Determine the (X, Y) coordinate at the center of the cell enclosing the given text.  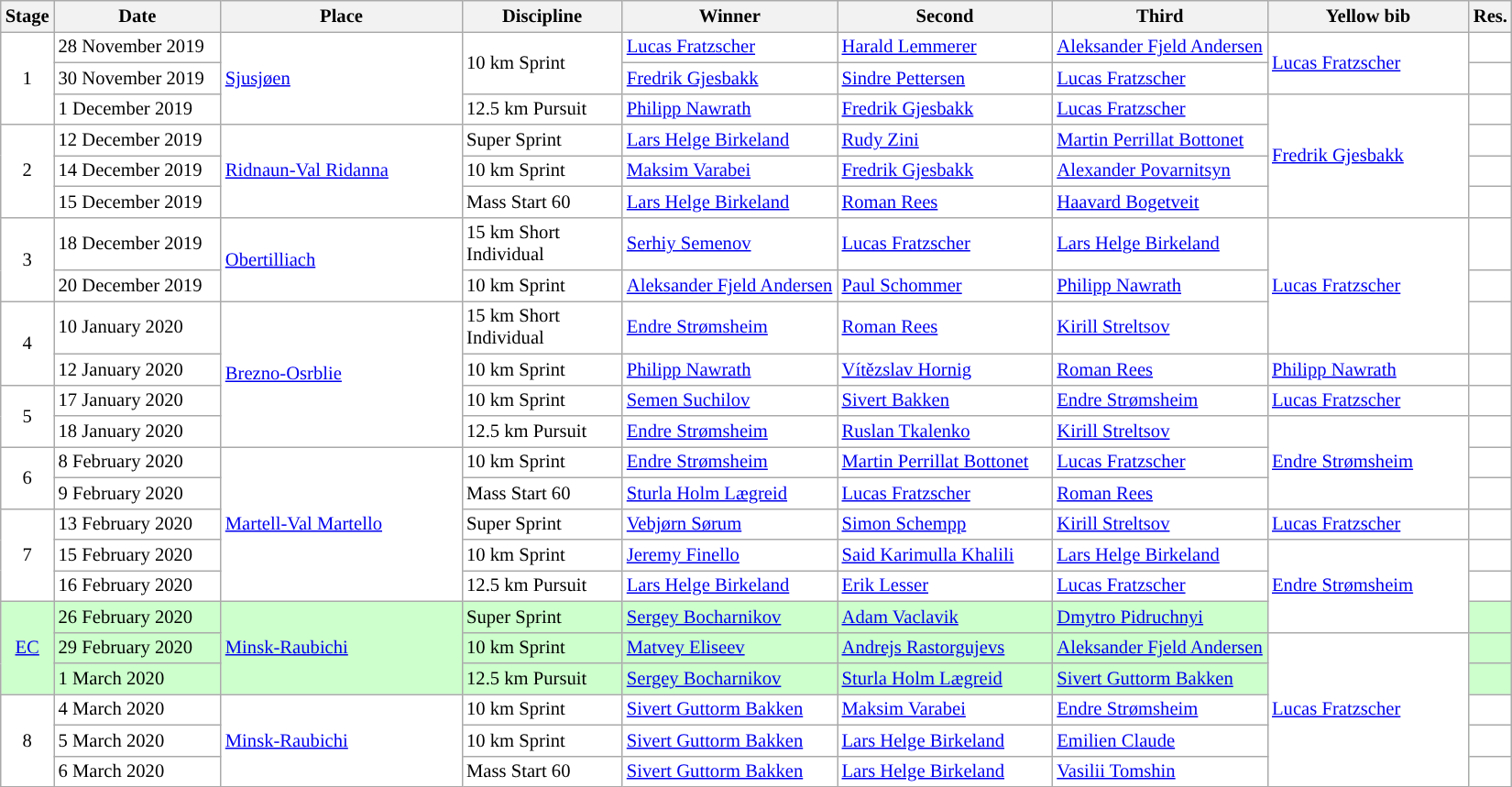
20 December 2019 (137, 285)
15 February 2020 (137, 554)
12 January 2020 (137, 369)
Haavard Bogetveit (1160, 202)
Rudy Zini (946, 140)
26 February 2020 (137, 617)
Semen Suchilov (729, 400)
Matvey Eliseev (729, 648)
Winner (729, 16)
Sindre Pettersen (946, 78)
Vítězslav Hornig (946, 369)
8 (27, 740)
5 (27, 416)
Sjusjøen (341, 77)
Brezno-Osrblie (341, 374)
Harald Lemmerer (946, 47)
12 December 2019 (137, 140)
Vebjørn Sørum (729, 524)
6 (27, 477)
1 March 2020 (137, 679)
Jeremy Finello (729, 554)
Sivert Bakken (946, 400)
Alexander Povarnitsyn (1160, 170)
9 February 2020 (137, 493)
29 February 2020 (137, 648)
Yellow bib (1368, 16)
1 (27, 77)
30 November 2019 (137, 78)
Res. (1490, 16)
Date (137, 16)
4 (27, 343)
Said Karimulla Khalili (946, 554)
Third (1160, 16)
Obertilliach (341, 259)
Paul Schommer (946, 285)
Andrejs Rastorgujevs (946, 648)
Stage (27, 16)
14 December 2019 (137, 170)
13 February 2020 (137, 524)
EC (27, 647)
28 November 2019 (137, 47)
Adam Vaclavik (946, 617)
Second (946, 16)
Simon Schempp (946, 524)
Vasilii Tomshin (1160, 771)
10 January 2020 (137, 327)
17 January 2020 (137, 400)
2 (27, 170)
Martell-Val Martello (341, 524)
Ridnaun-Val Ridanna (341, 170)
8 February 2020 (137, 462)
Dmytro Pidruchnyi (1160, 617)
5 March 2020 (137, 740)
16 February 2020 (137, 585)
Erik Lesser (946, 585)
1 December 2019 (137, 109)
Ruslan Tkalenko (946, 432)
18 December 2019 (137, 244)
18 January 2020 (137, 432)
Discipline (542, 16)
3 (27, 259)
15 December 2019 (137, 202)
Emilien Claude (1160, 740)
Serhiy Semenov (729, 244)
7 (27, 555)
Place (341, 16)
6 March 2020 (137, 771)
4 March 2020 (137, 709)
